Detect which cell encompasses the target text, then output its (x, y) center coordinate. 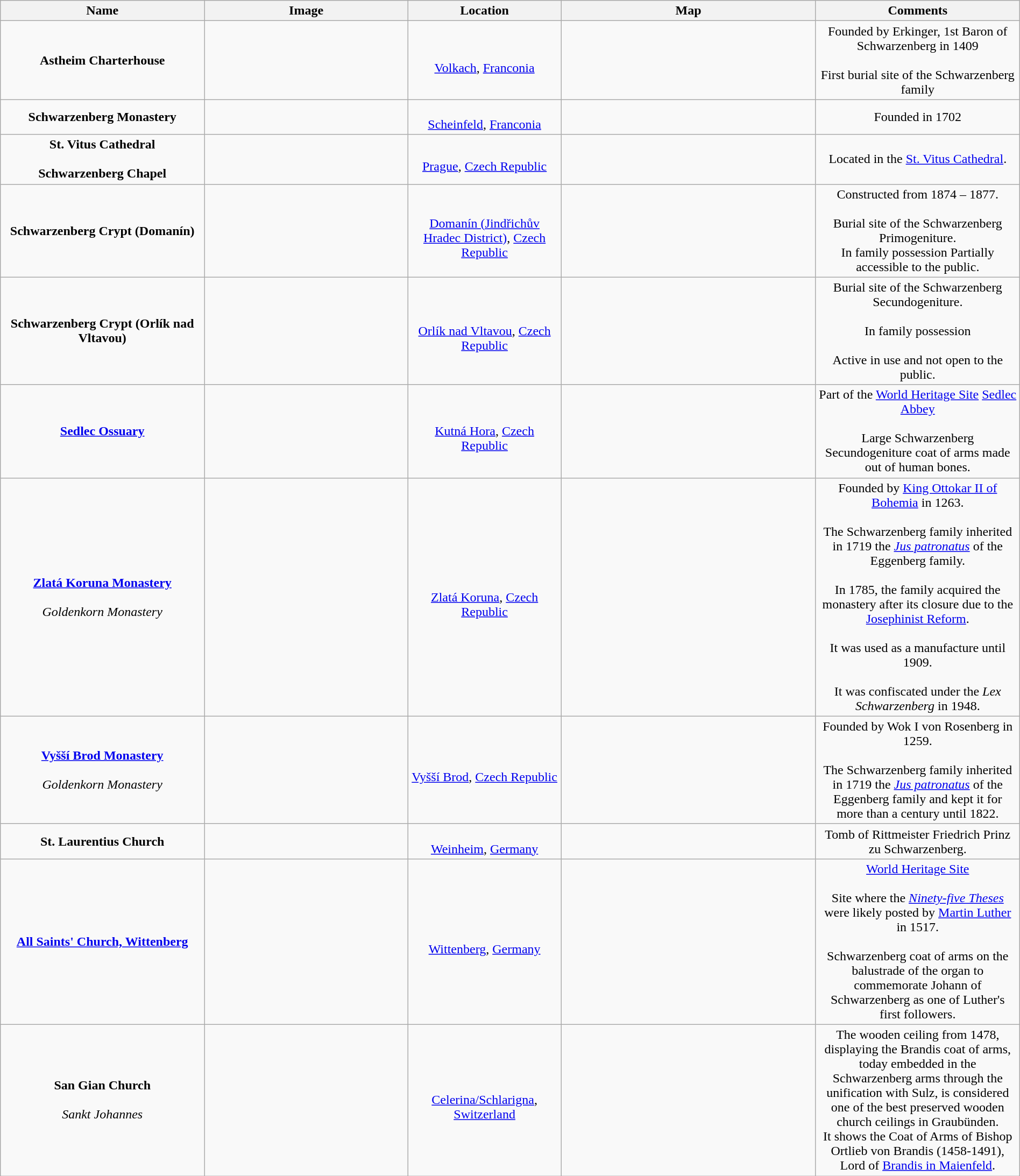
Founded in 1702 (918, 117)
Weinheim, Germany (485, 841)
Schwarzenberg Monastery (102, 117)
Image (307, 11)
Tomb of Rittmeister Friedrich Prinz zu Schwarzenberg. (918, 841)
Founded by Erkinger, 1st Baron of Schwarzenberg in 1409First burial site of the Schwarzenberg family (918, 60)
Zlatá Koruna, Czech Republic (485, 597)
Celerina/Schlarigna, Switzerland (485, 1100)
St. Vitus CathedralSchwarzenberg Chapel (102, 159)
San Gian ChurchSankt Johannes (102, 1100)
Volkach, Franconia (485, 60)
Name (102, 11)
Constructed from 1874 – 1877.Burial site of the Schwarzenberg Primogeniture.In family possession Partially accessible to the public. (918, 230)
Location (485, 11)
Schwarzenberg Crypt (Domanín) (102, 230)
Astheim Charterhouse (102, 60)
Domanín (Jindřichův Hradec District), Czech Republic (485, 230)
Part of the World Heritage Site Sedlec AbbeyLarge Schwarzenberg Secundogeniture coat of arms made out of human bones. (918, 431)
Orlík nad Vltavou, Czech Republic (485, 331)
St. Laurentius Church (102, 841)
Burial site of the Schwarzenberg Secundogeniture.In family possessionActive in use and not open to the public. (918, 331)
Vyšší Brod, Czech Republic (485, 770)
Map (689, 11)
Comments (918, 11)
Sedlec Ossuary (102, 431)
Zlatá Koruna MonasteryGoldenkorn Monastery (102, 597)
Wittenberg, Germany (485, 941)
Schwarzenberg Crypt (Orlík nad Vltavou) (102, 331)
Kutná Hora, Czech Republic (485, 431)
Scheinfeld, Franconia (485, 117)
Prague, Czech Republic (485, 159)
Vyšší Brod MonasteryGoldenkorn Monastery (102, 770)
All Saints' Church, Wittenberg (102, 941)
Located in the St. Vitus Cathedral. (918, 159)
